Locate the cell with the specified text and output its [X, Y] center coordinate. 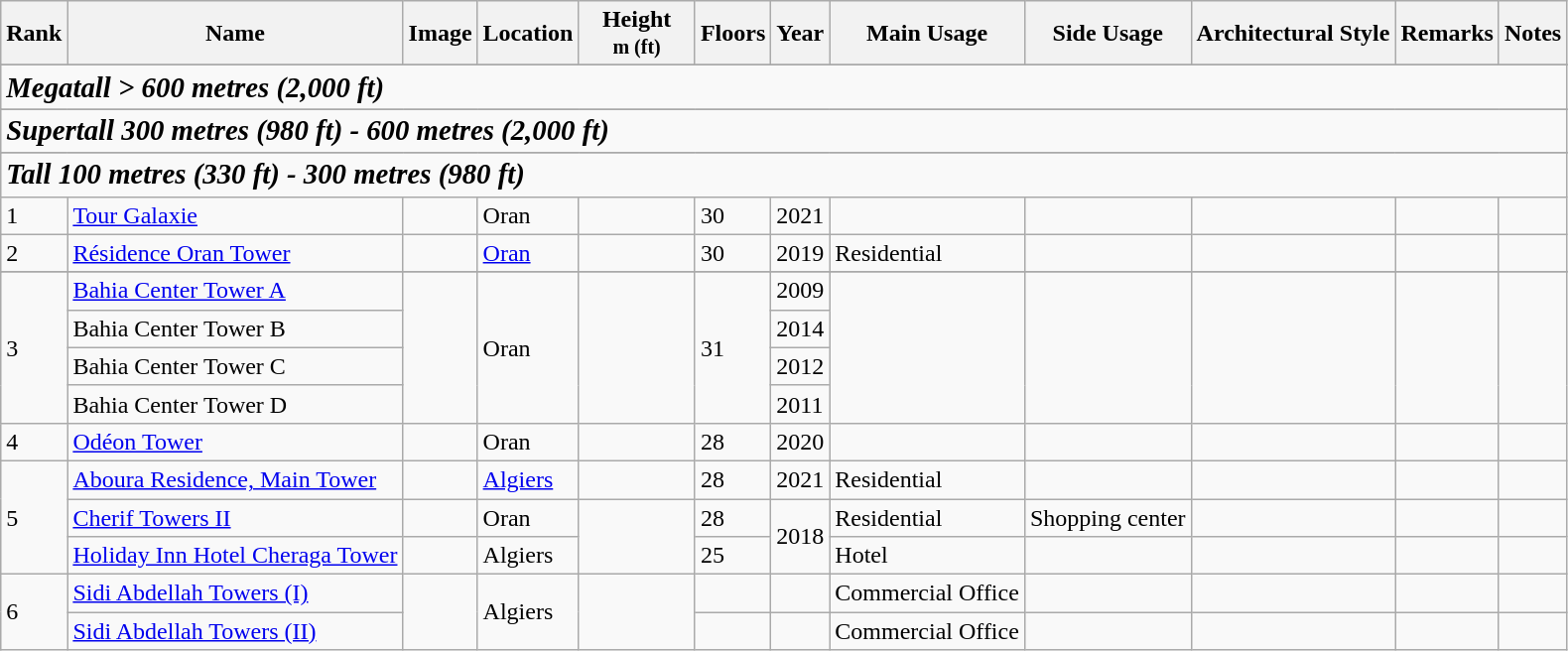
Bahia Center Tower A [235, 291]
Tall 100 metres (330 ft) - 300 metres (980 ft) [784, 175]
25 [732, 556]
Bahia Center Tower B [235, 328]
2020 [800, 442]
Supertall 300 metres (980 ft) - 600 metres (2,000 ft) [784, 131]
Sidi Abdellah Towers (II) [235, 631]
Aboura Residence, Main Tower [235, 479]
Notes [1532, 34]
Megatall > 600 metres (2,000 ft) [784, 87]
Sidi Abdellah Towers (I) [235, 593]
2 [34, 253]
2012 [800, 366]
Image [441, 34]
3 [34, 347]
Hotel [927, 556]
Architectural Style [1293, 34]
Location [528, 34]
31 [732, 347]
Side Usage [1108, 34]
2019 [800, 253]
Heightm (ft) [637, 34]
Rank [34, 34]
Floors [732, 34]
1 [34, 215]
Name [235, 34]
5 [34, 517]
6 [34, 612]
2018 [800, 536]
Shopping center [1108, 517]
Remarks [1447, 34]
Holiday Inn Hotel Cheraga Tower [235, 556]
Résidence Oran Tower [235, 253]
Year [800, 34]
Main Usage [927, 34]
4 [34, 442]
Odéon Tower [235, 442]
2009 [800, 291]
Cherif Towers II [235, 517]
Bahia Center Tower C [235, 366]
2014 [800, 328]
2011 [800, 404]
Tour Galaxie [235, 215]
Bahia Center Tower D [235, 404]
